Return (x, y) of the center of cell containing provided text 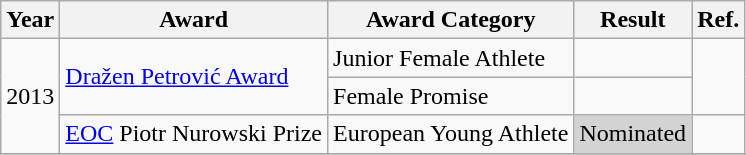
Year (30, 20)
Award Category (451, 20)
Result (633, 20)
2013 (30, 96)
Junior Female Athlete (451, 58)
Dražen Petrović Award (194, 77)
EOC Piotr Nurowski Prize (194, 134)
Female Promise (451, 96)
Nominated (633, 134)
Ref. (718, 20)
European Young Athlete (451, 134)
Award (194, 20)
